Scan for the cell matching the given text and deliver its [x, y] coordinate at center. 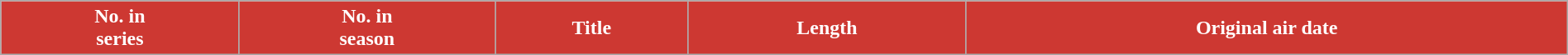
No. inseries [120, 28]
Title [592, 28]
Length [827, 28]
Original air date [1267, 28]
No. inseason [367, 28]
